Provide the (x, y) coordinate of the cell's center where the given text is located.  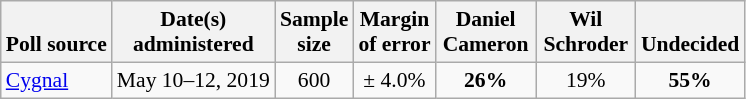
DanielCameron (486, 32)
± 4.0% (394, 80)
WilSchroder (586, 32)
19% (586, 80)
May 10–12, 2019 (194, 80)
Poll source (56, 32)
600 (314, 80)
Cygnal (56, 80)
Undecided (690, 32)
Samplesize (314, 32)
55% (690, 80)
26% (486, 80)
Marginof error (394, 32)
Date(s)administered (194, 32)
